Return [x, y] of the center of cell containing provided text 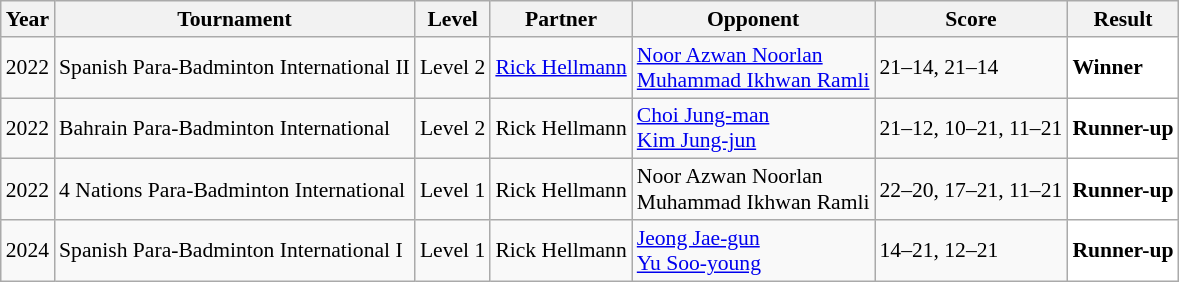
Choi Jung-man Kim Jung-jun [754, 128]
2024 [28, 250]
Spanish Para-Badminton International I [234, 250]
Year [28, 19]
Partner [560, 19]
Level [452, 19]
Opponent [754, 19]
22–20, 17–21, 11–21 [970, 190]
Tournament [234, 19]
14–21, 12–21 [970, 250]
21–14, 21–14 [970, 68]
Spanish Para-Badminton International II [234, 68]
Bahrain Para-Badminton International [234, 128]
21–12, 10–21, 11–21 [970, 128]
Winner [1122, 68]
Result [1122, 19]
Jeong Jae-gun Yu Soo-young [754, 250]
4 Nations Para-Badminton International [234, 190]
Score [970, 19]
